Locate the cell with the specified text and output its (x, y) center coordinate. 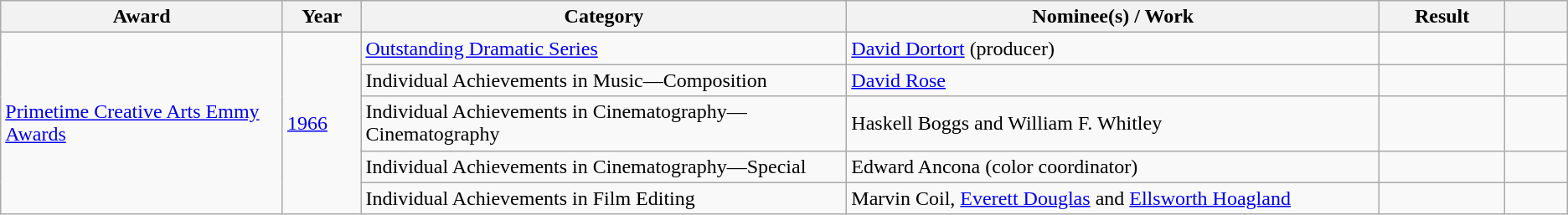
Category (604, 17)
Result (1442, 17)
Individual Achievements in Film Editing (604, 198)
David Rose (1113, 80)
Primetime Creative Arts Emmy Awards (142, 124)
Individual Achievements in Cinematography—Special (604, 166)
Award (142, 17)
Haskell Boggs and William F. Whitley (1113, 124)
Edward Ancona (color coordinator) (1113, 166)
Outstanding Dramatic Series (604, 49)
Individual Achievements in Cinematography—Cinematography (604, 124)
David Dortort (producer) (1113, 49)
Individual Achievements in Music—Composition (604, 80)
Nominee(s) / Work (1113, 17)
1966 (322, 124)
Year (322, 17)
Marvin Coil, Everett Douglas and Ellsworth Hoagland (1113, 198)
